Return [x, y] of the center of cell containing provided text 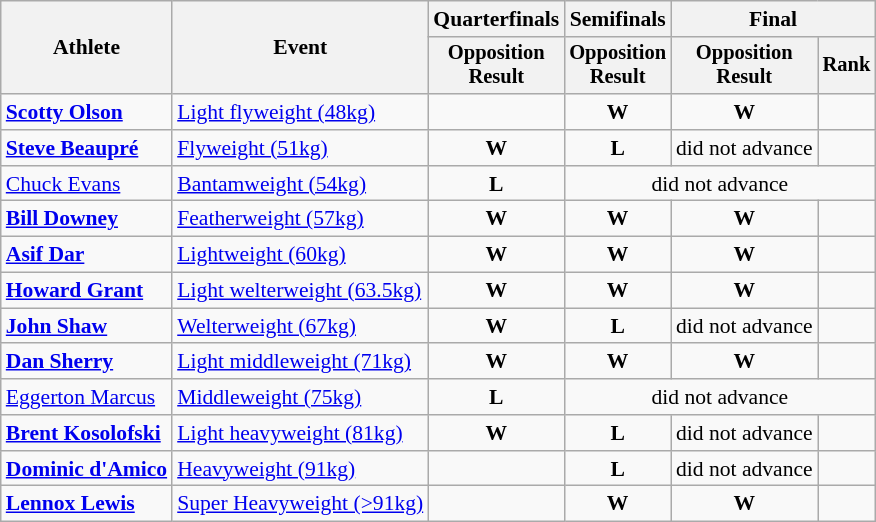
Middleweight (75kg) [300, 397]
Quarterfinals [496, 19]
Eggerton Marcus [86, 397]
Rank [847, 66]
Flyweight (51kg) [300, 148]
Lennox Lewis [86, 504]
Heavyweight (91kg) [300, 469]
Bantamweight (54kg) [300, 184]
Asif Dar [86, 255]
Featherweight (57kg) [300, 219]
Athlete [86, 48]
Lightweight (60kg) [300, 255]
John Shaw [86, 326]
Light heavyweight (81kg) [300, 433]
Final [773, 19]
Event [300, 48]
Scotty Olson [86, 112]
Dominic d'Amico [86, 469]
Steve Beaupré [86, 148]
Semifinals [618, 19]
Dan Sherry [86, 362]
Welterweight (67kg) [300, 326]
Super Heavyweight (>91kg) [300, 504]
Howard Grant [86, 291]
Light middleweight (71kg) [300, 362]
Light welterweight (63.5kg) [300, 291]
Bill Downey [86, 219]
Light flyweight (48kg) [300, 112]
Brent Kosolofski [86, 433]
Chuck Evans [86, 184]
